Provide the (X, Y) coordinate of the cell's center where the given text is located.  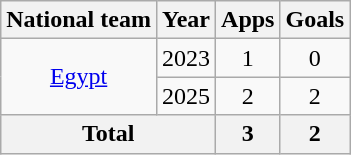
0 (315, 58)
Goals (315, 20)
1 (248, 58)
2025 (186, 96)
2023 (186, 58)
3 (248, 134)
Apps (248, 20)
Total (108, 134)
National team (79, 20)
Year (186, 20)
Egypt (79, 77)
